Scan for the cell matching the given text and deliver its (x, y) coordinate at center. 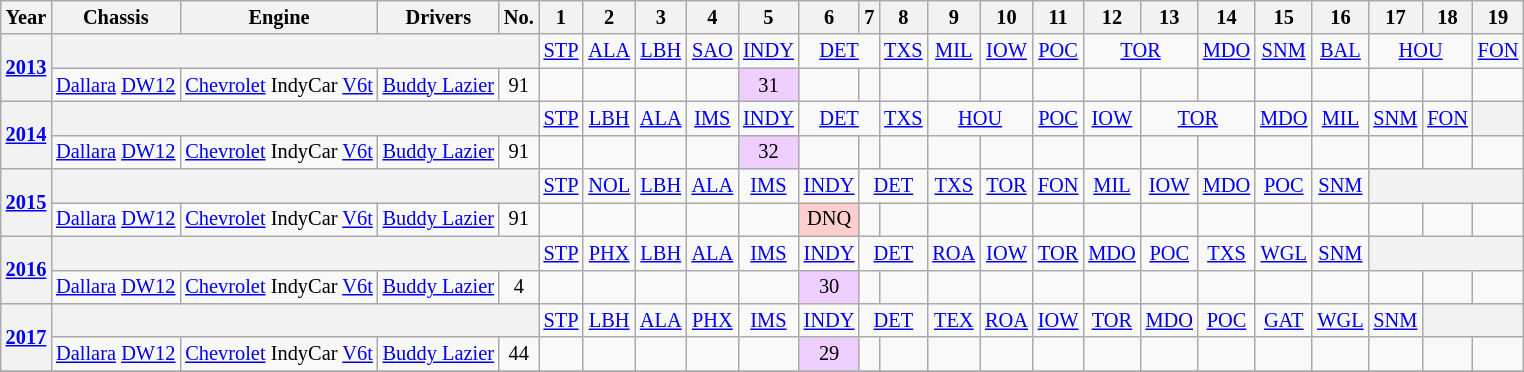
12 (1112, 17)
5 (768, 17)
SAO (713, 51)
29 (830, 354)
10 (1006, 17)
44 (519, 354)
19 (1498, 17)
NOL (609, 186)
Drivers (438, 17)
2016 (26, 270)
9 (954, 17)
13 (1170, 17)
32 (768, 152)
11 (1058, 17)
No. (519, 17)
6 (830, 17)
GAT (1284, 320)
2 (609, 17)
18 (1447, 17)
BAL (1340, 51)
2015 (26, 202)
2014 (26, 134)
TEX (954, 320)
30 (830, 287)
2017 (26, 336)
14 (1226, 17)
15 (1284, 17)
7 (869, 17)
17 (1395, 17)
1 (562, 17)
DNQ (830, 219)
Chassis (116, 17)
31 (768, 85)
Engine (278, 17)
16 (1340, 17)
2013 (26, 68)
3 (661, 17)
8 (903, 17)
Year (26, 17)
